Detect which cell encompasses the target text, then output its (x, y) center coordinate. 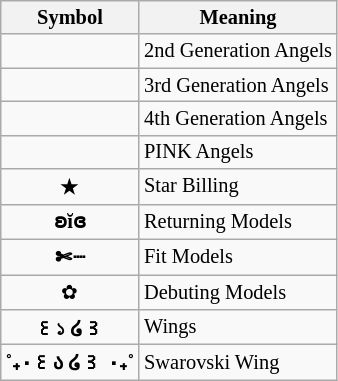
✿ (70, 292)
Wings (238, 326)
ʚĭɞ (70, 222)
Fit Models (238, 256)
★ (70, 186)
Debuting Models (238, 292)
Star Billing (238, 186)
Meaning (238, 17)
3rd Generation Angels (238, 85)
2nd Generation Angels (238, 51)
Swarovski Wing (238, 362)
✄┈ (70, 256)
꒰১ ໒꒱ (70, 326)
Returning Models (238, 222)
PINK Angels (238, 152)
Symbol (70, 17)
4th Generation Angels (238, 118)
˚₊‧꒰ა ໒꒱ ‧₊˚ (70, 362)
